Determine the [x, y] coordinate at the center of the cell enclosing the given text.  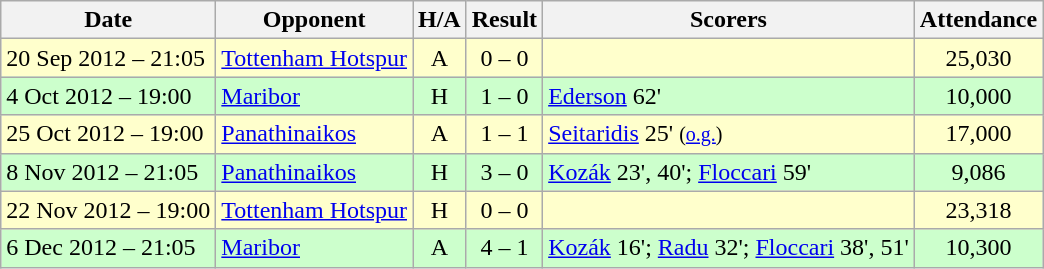
6 Dec 2012 – 21:05 [108, 248]
25 Oct 2012 – 19:00 [108, 134]
H/A [439, 20]
17,000 [978, 134]
10,300 [978, 248]
22 Nov 2012 – 19:00 [108, 210]
9,086 [978, 172]
1 – 0 [504, 96]
Kozák 16'; Radu 32'; Floccari 38', 51' [729, 248]
Kozák 23', 40'; Floccari 59' [729, 172]
4 – 1 [504, 248]
4 Oct 2012 – 19:00 [108, 96]
Date [108, 20]
Ederson 62' [729, 96]
Attendance [978, 20]
23,318 [978, 210]
20 Sep 2012 – 21:05 [108, 58]
Opponent [314, 20]
25,030 [978, 58]
Result [504, 20]
Seitaridis 25' (o.g.) [729, 134]
Scorers [729, 20]
1 – 1 [504, 134]
8 Nov 2012 – 21:05 [108, 172]
3 – 0 [504, 172]
10,000 [978, 96]
